For the text-containing cell, return its midpoint in [X, Y] coordinate format. 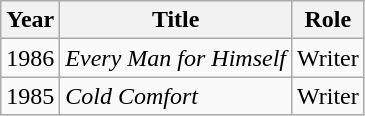
Cold Comfort [176, 96]
1985 [30, 96]
Every Man for Himself [176, 58]
1986 [30, 58]
Year [30, 20]
Title [176, 20]
Role [328, 20]
